Extract the (x, y) coordinate from the center of the cell holding the provided text.  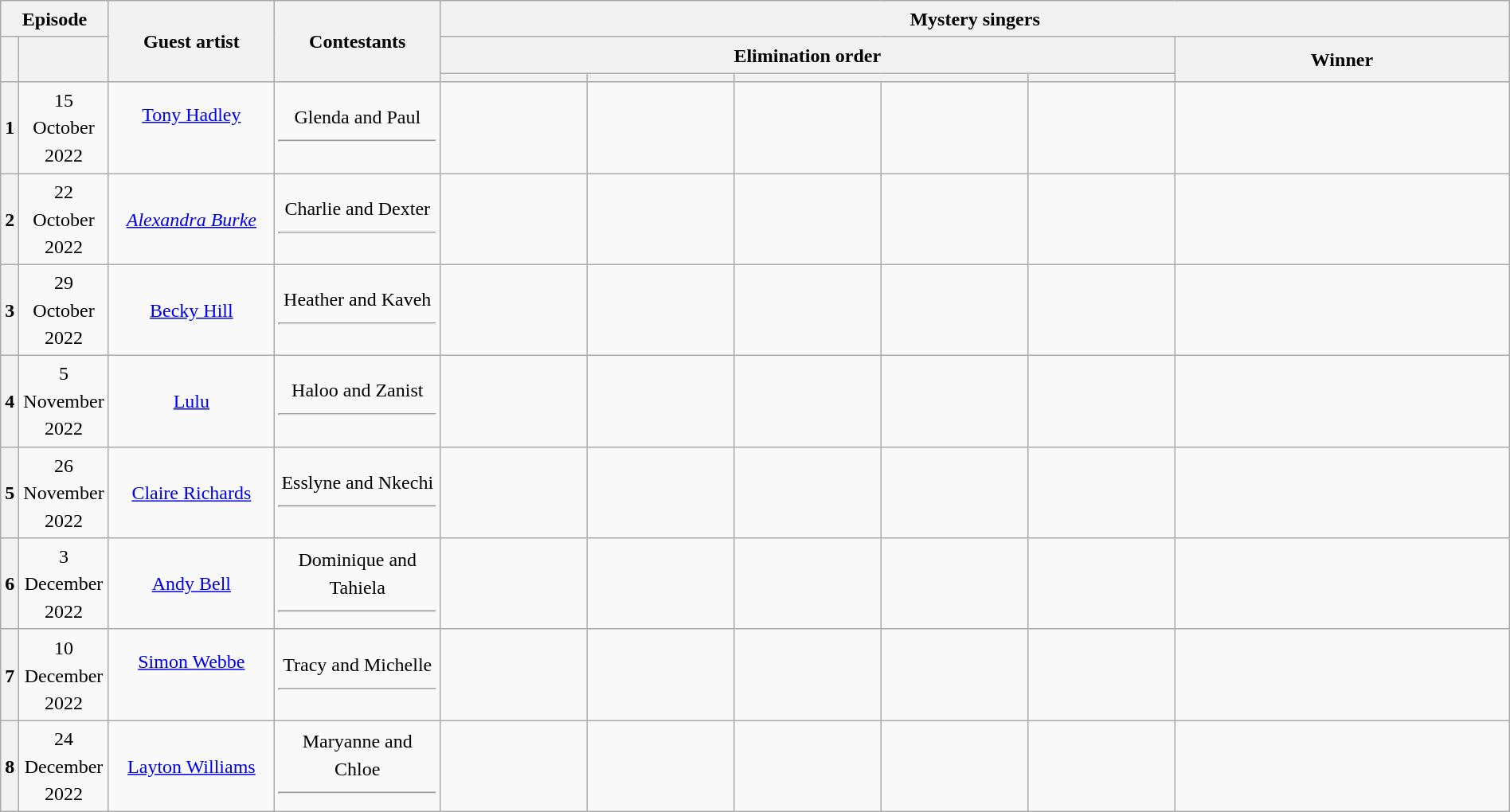
Claire Richards (191, 492)
Alexandra Burke (191, 220)
5 November 2022 (64, 401)
Tony Hadley (191, 127)
Simon Webbe (191, 675)
Becky Hill (191, 310)
Haloo and Zanist (358, 401)
Layton Williams (191, 766)
Charlie and Dexter (358, 220)
7 (10, 675)
15 October 2022 (64, 127)
Episode (54, 19)
Tracy and Michelle (358, 675)
22 October 2022 (64, 220)
2 (10, 220)
3 December 2022 (64, 584)
6 (10, 584)
Maryanne and Chloe (358, 766)
Mystery singers (975, 19)
4 (10, 401)
Contestants (358, 41)
26 November 2022 (64, 492)
Heather and Kaveh (358, 310)
Elimination order (808, 55)
Lulu (191, 401)
3 (10, 310)
Dominique and Tahiela (358, 584)
Esslyne and Nkechi (358, 492)
Winner (1343, 59)
29 October 2022 (64, 310)
1 (10, 127)
Andy Bell (191, 584)
8 (10, 766)
Guest artist (191, 41)
24 December 2022 (64, 766)
5 (10, 492)
10 December 2022 (64, 675)
Glenda and Paul (358, 127)
